Provide the (x, y) coordinate of the cell's center where the given text is located.  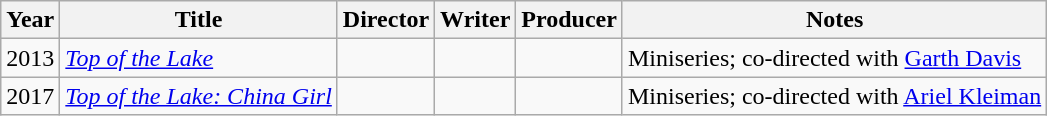
Top of the Lake: China Girl (199, 96)
Notes (834, 20)
Top of the Lake (199, 58)
Writer (476, 20)
Director (386, 20)
Year (30, 20)
Miniseries; co-directed with Garth Davis (834, 58)
2017 (30, 96)
Miniseries; co-directed with Ariel Kleiman (834, 96)
2013 (30, 58)
Producer (570, 20)
Title (199, 20)
